Return (X, Y) of the center of cell containing provided text 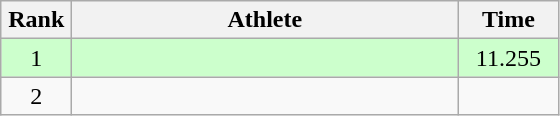
Athlete (265, 20)
11.255 (508, 58)
Rank (36, 20)
2 (36, 96)
1 (36, 58)
Time (508, 20)
